From the cell containing the given text, extract its center point as [X, Y] coordinate. 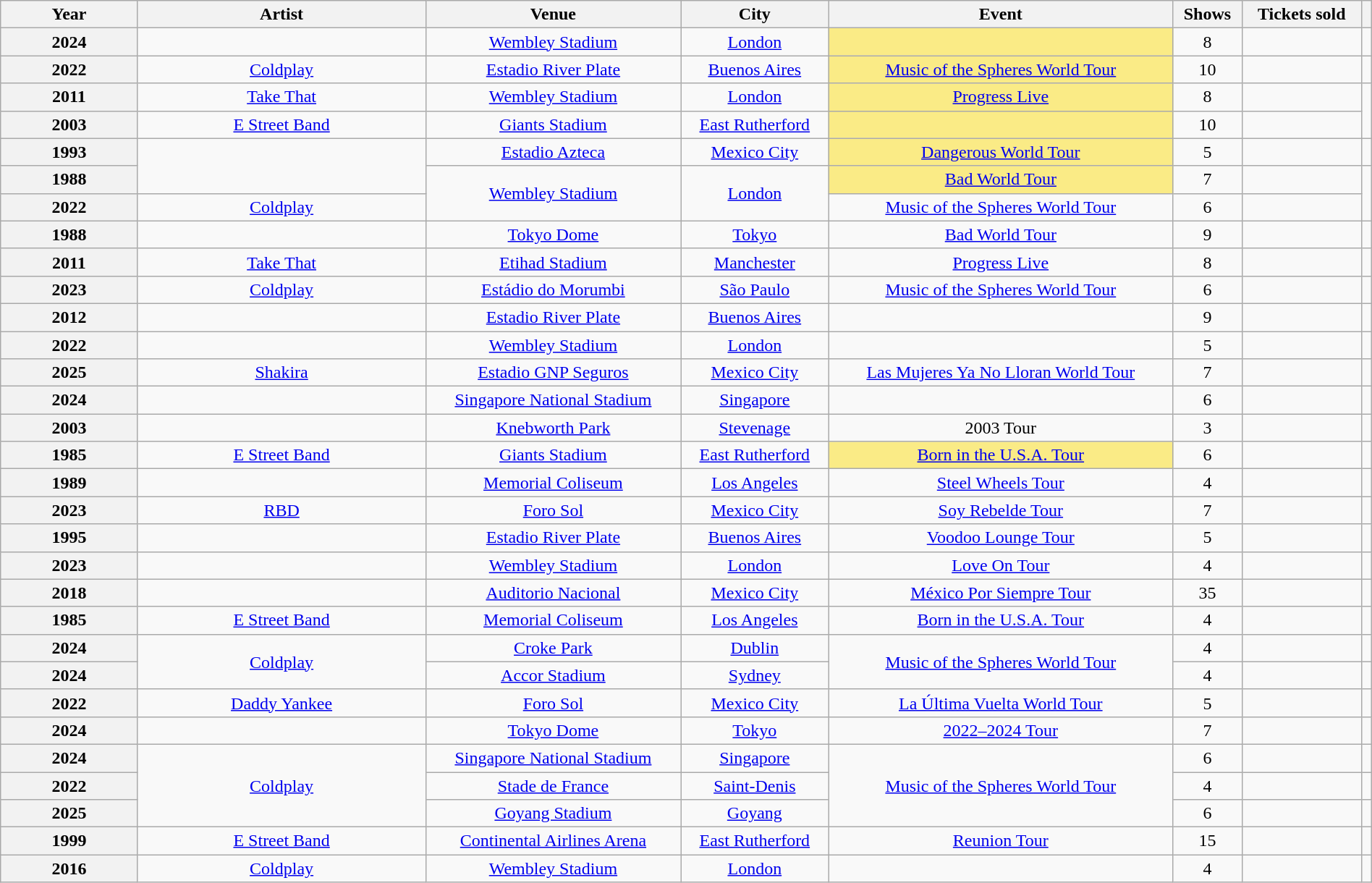
Event [1001, 14]
35 [1207, 593]
Manchester [755, 262]
Estadio GNP Seguros [553, 373]
Etihad Stadium [553, 262]
RBD [281, 510]
2022–2024 Tour [1001, 730]
Stade de France [553, 785]
São Paulo [755, 290]
Estadio Azteca [553, 152]
Love On Tour [1001, 565]
Tickets sold [1301, 14]
1999 [69, 841]
1993 [69, 152]
2012 [69, 317]
Auditorio Nacional [553, 593]
Shakira [281, 373]
Reunion Tour [1001, 841]
Croke Park [553, 648]
15 [1207, 841]
Daddy Yankee [281, 703]
2018 [69, 593]
Voodoo Lounge Tour [1001, 538]
1995 [69, 538]
Saint-Denis [755, 785]
Dangerous World Tour [1001, 152]
Goyang Stadium [553, 814]
Sydney [755, 675]
Estádio do Morumbi [553, 290]
Dublin [755, 648]
Stevenage [755, 428]
Steel Wheels Tour [1001, 483]
Accor Stadium [553, 675]
3 [1207, 428]
City [755, 14]
La Última Vuelta World Tour [1001, 703]
México Por Siempre Tour [1001, 593]
1989 [69, 483]
2003 Tour [1001, 428]
Goyang [755, 814]
Year [69, 14]
Shows [1207, 14]
Continental Airlines Arena [553, 841]
Venue [553, 14]
Las Mujeres Ya No Lloran World Tour [1001, 373]
Knebworth Park [553, 428]
Soy Rebelde Tour [1001, 510]
Artist [281, 14]
2016 [69, 869]
